Scan for the cell matching the given text and deliver its (X, Y) coordinate at center. 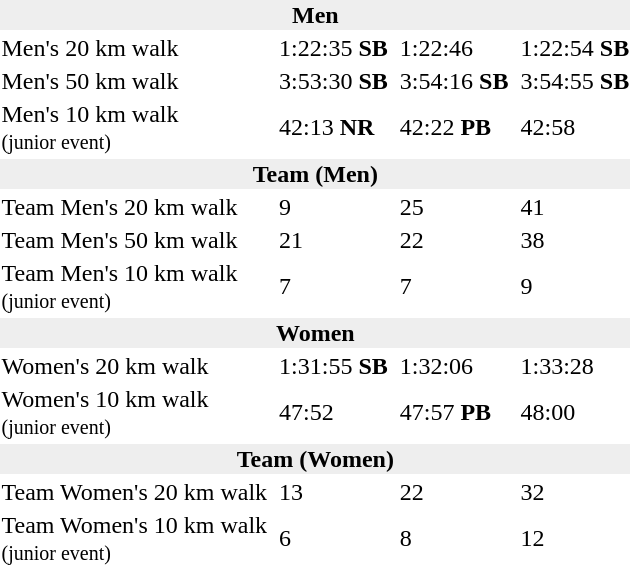
47:52 (334, 412)
Team Women's 20 km walk (134, 492)
21 (334, 240)
47:57 PB (454, 412)
1:22:46 (454, 48)
9 (334, 207)
42:13 NR (334, 128)
3:53:30 SB (334, 81)
3:54:16 SB (454, 81)
1:32:06 (454, 366)
1:22:35 SB (334, 48)
Team Men's 20 km walk (134, 207)
Team Men's 50 km walk (134, 240)
Team Men's 10 km walk(junior event) (134, 286)
Women's 20 km walk (134, 366)
1:31:55 SB (334, 366)
Men's 50 km walk (134, 81)
Men's 10 km walk(junior event) (134, 128)
42:22 PB (454, 128)
25 (454, 207)
Women's 10 km walk(junior event) (134, 412)
13 (334, 492)
Men's 20 km walk (134, 48)
